For the text-containing cell, return its midpoint in (x, y) coordinate format. 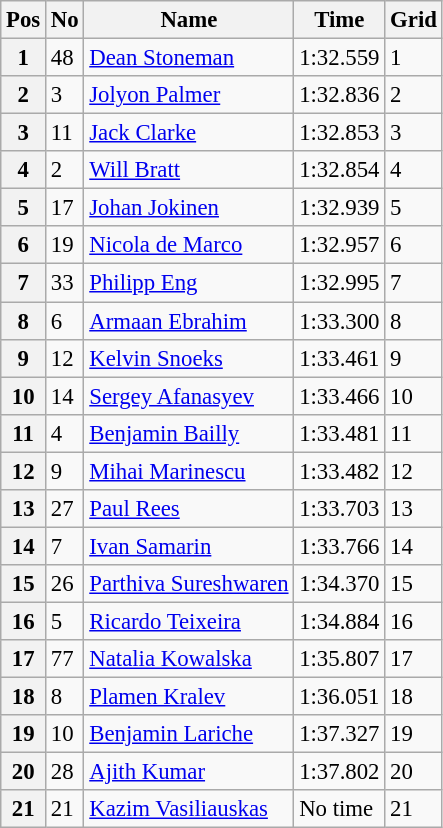
1:35.807 (340, 659)
33 (65, 283)
26 (65, 584)
1:33.481 (340, 433)
Ajith Kumar (189, 772)
Mihai Marinescu (189, 471)
Jack Clarke (189, 133)
Armaan Ebrahim (189, 321)
48 (65, 58)
Johan Jokinen (189, 208)
1:34.884 (340, 621)
Paul Rees (189, 509)
Pos (24, 20)
1:34.370 (340, 584)
Plamen Kralev (189, 697)
1:32.559 (340, 58)
Will Bratt (189, 170)
1:33.466 (340, 396)
Jolyon Palmer (189, 95)
1:32.836 (340, 95)
1:33.482 (340, 471)
1:33.766 (340, 546)
Nicola de Marco (189, 245)
1:37.802 (340, 772)
1:32.939 (340, 208)
Ricardo Teixeira (189, 621)
77 (65, 659)
Natalia Kowalska (189, 659)
1:33.703 (340, 509)
1:32.995 (340, 283)
1:32.957 (340, 245)
No (65, 20)
1:32.853 (340, 133)
Ivan Samarin (189, 546)
1:32.854 (340, 170)
Name (189, 20)
Kazim Vasiliauskas (189, 809)
Parthiva Sureshwaren (189, 584)
Benjamin Bailly (189, 433)
28 (65, 772)
Grid (414, 20)
Sergey Afanasyev (189, 396)
Kelvin Snoeks (189, 358)
Time (340, 20)
Benjamin Lariche (189, 734)
1:33.300 (340, 321)
Philipp Eng (189, 283)
27 (65, 509)
1:37.327 (340, 734)
Dean Stoneman (189, 58)
No time (340, 809)
1:36.051 (340, 697)
1:33.461 (340, 358)
